Extract the (x, y) coordinate from the center of the cell holding the provided text.  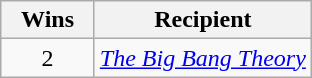
Wins (48, 20)
The Big Bang Theory (202, 58)
2 (48, 58)
Recipient (202, 20)
